Locate the cell with the specified text and output its (x, y) center coordinate. 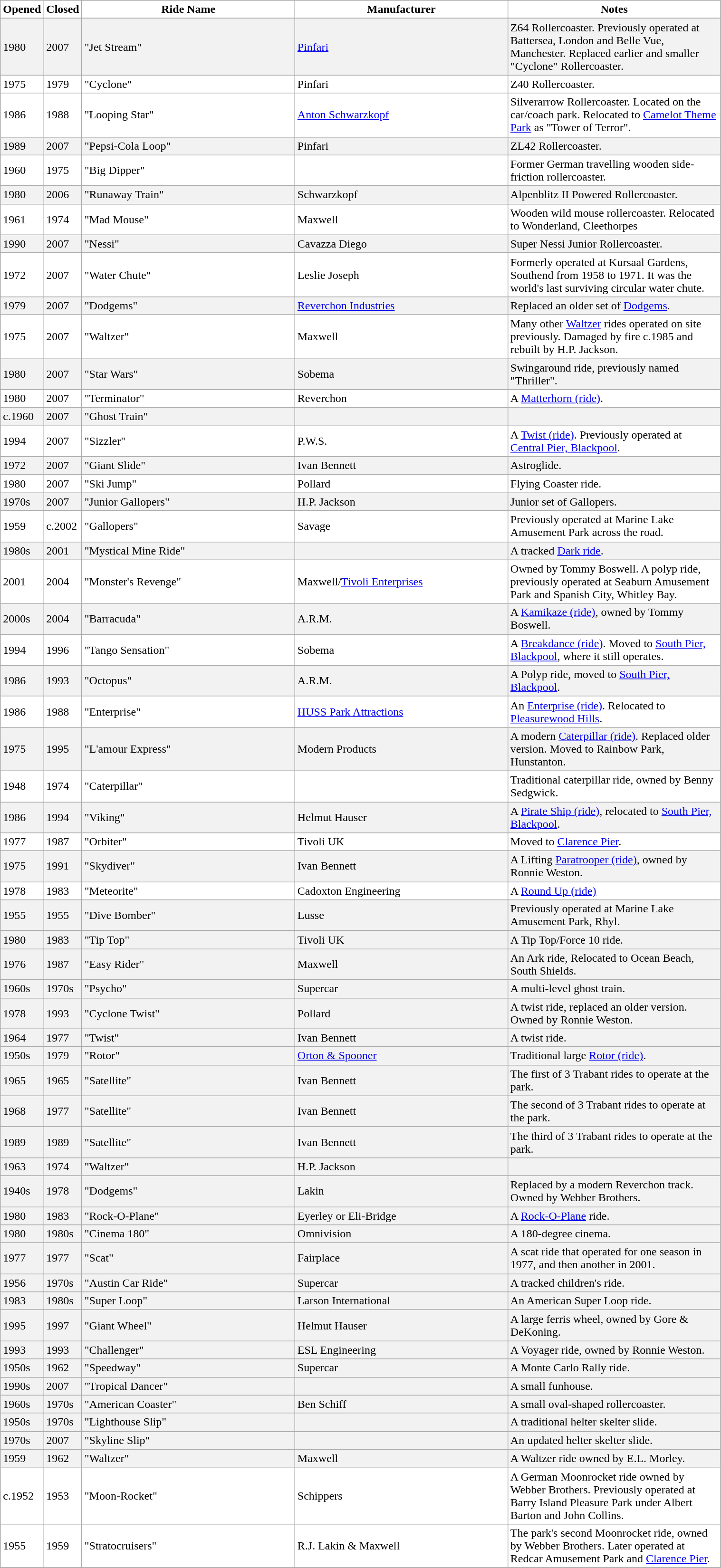
ESL Engineering (401, 1350)
Leslie Joseph (401, 275)
"Ski Jump" (188, 484)
The first of 3 Trabant rides to operate at the park. (614, 1080)
"Sizzler" (188, 441)
An updated helter skelter slide. (614, 1440)
1964 (22, 1038)
"Challenger" (188, 1350)
"Junior Gallopers" (188, 502)
A Monte Carlo Rally ride. (614, 1368)
"Mad Mouse" (188, 220)
2000s (22, 619)
1976 (22, 965)
Z40 Rollercoaster. (614, 84)
Reverchon (401, 399)
A German Moonrocket ride owned by Webber Brothers. Previously operated at Barry Island Pleasure Park under Albert Barton and John Collins. (614, 1496)
c.1952 (22, 1496)
Cavazza Diego (401, 244)
The third of 3 Trabant rides to operate at the park. (614, 1142)
Opened (22, 10)
"Cyclone Twist" (188, 1013)
Savage (401, 526)
A Kamikaze (ride), owned by Tommy Boswell. (614, 619)
"Tango Sensation" (188, 650)
Traditional caterpillar ride, owned by Benny Sedgwick. (614, 786)
An Ark ride, Relocated to Ocean Beach, South Shields. (614, 965)
2006 (63, 195)
"Water Chute" (188, 275)
"Dive Bomber" (188, 915)
A Pirate Ship (ride), relocated to South Pier, Blackpool. (614, 817)
"Lighthouse Slip" (188, 1422)
Omnivision (401, 1234)
Wooden wild mouse rollercoaster. Relocated to Wonderland, Cleethorpes (614, 220)
A Voyager ride, owned by Ronnie Weston. (614, 1350)
The park's second Moonrocket ride, owned by Webber Brothers. Later operated at Redcar Amusement Park and Clarence Pier. (614, 1546)
Moved to Clarence Pier. (614, 842)
Larson International (401, 1301)
P.W.S. (401, 441)
1996 (63, 650)
The second of 3 Trabant rides to operate at the park. (614, 1111)
Ben Schiff (401, 1404)
Many other Waltzer rides operated on site previously. Damaged by fire c.1985 and rebuilt by H.P. Jackson. (614, 336)
A Waltzer ride owned by E.L. Morley. (614, 1458)
"Cinema 180" (188, 1234)
"Enterprise" (188, 712)
"Looping Star" (188, 115)
"Ghost Train" (188, 417)
"Speedway" (188, 1368)
Closed (63, 10)
A Tip Top/Force 10 ride. (614, 940)
"Terminator" (188, 399)
A multi-level ghost train. (614, 989)
"Runaway Train" (188, 195)
1960 (22, 170)
Previously operated at Marine Lake Amusement Park, Rhyl. (614, 915)
1997 (63, 1326)
Astroglide. (614, 466)
Replaced by a modern Reverchon track. Owned by Webber Brothers. (614, 1191)
"Barracuda" (188, 619)
"American Coaster" (188, 1404)
"Easy Rider" (188, 965)
"Tip Top" (188, 940)
"Skydiver" (188, 867)
Cadoxton Engineering (401, 891)
A Round Up (ride) (614, 891)
"Mystical Mine Ride" (188, 551)
"Jet Stream" (188, 47)
A large ferris wheel, owned by Gore & DeKoning. (614, 1326)
Silverarrow Rollercoaster. Located on the car/coach park. Relocated to Camelot Theme Park as "Tower of Terror". (614, 115)
Maxwell/Tivoli Enterprises (401, 582)
Owned by Tommy Boswell. A polyp ride, previously operated at Seaburn Amusement Park and Spanish City, Whitley Bay. (614, 582)
A modern Caterpillar (ride). Replaced older version. Moved to Rainbow Park, Hunstanton. (614, 749)
An American Super Loop ride. (614, 1301)
ZL42 Rollercoaster. (614, 146)
1990 (22, 244)
"Giant Wheel" (188, 1326)
Modern Products (401, 749)
1948 (22, 786)
Formerly operated at Kursaal Gardens, Southend from 1958 to 1971. It was the world's last surviving circular water chute. (614, 275)
"Orbiter" (188, 842)
"Viking" (188, 817)
A tracked Dark ride. (614, 551)
A Breakdance (ride). Moved to South Pier, Blackpool, where it still operates. (614, 650)
Previously operated at Marine Lake Amusement Park across the road. (614, 526)
HUSS Park Attractions (401, 712)
"Monster's Revenge" (188, 582)
Eyerley or Eli-Bridge (401, 1216)
"Caterpillar" (188, 786)
c.1960 (22, 417)
Ride Name (188, 10)
"Moon-Rocket" (188, 1496)
"Rotor" (188, 1056)
Anton Schwarzkopf (401, 115)
1956 (22, 1283)
A Matterhorn (ride). (614, 399)
Replaced an older set of Dodgems. (614, 306)
"Cyclone" (188, 84)
Fairplace (401, 1258)
Lusse (401, 915)
Orton & Spooner (401, 1056)
A small funhouse. (614, 1386)
"Star Wars" (188, 373)
"Pepsi-Cola Loop" (188, 146)
Schippers (401, 1496)
A 180-degree cinema. (614, 1234)
"Giant Slide" (188, 466)
A Polyp ride, moved to South Pier, Blackpool. (614, 680)
"L'amour Express" (188, 749)
"Skyline Slip" (188, 1440)
Traditional large Rotor (ride). (614, 1056)
Super Nessi Junior Rollercoaster. (614, 244)
"Super Loop" (188, 1301)
A traditional helter skelter slide. (614, 1422)
c.2002 (63, 526)
Notes (614, 10)
"Nessi" (188, 244)
1961 (22, 220)
Z64 Rollercoaster. Previously operated at Battersea, London and Belle Vue, Manchester. Replaced earlier and smaller "Cyclone" Rollercoaster. (614, 47)
1968 (22, 1111)
A twist ride, replaced an older version. Owned by Ronnie Weston. (614, 1013)
"Scat" (188, 1258)
An Enterprise (ride). Relocated to Pleasurewood Hills. (614, 712)
1990s (22, 1386)
1963 (22, 1166)
Lakin (401, 1191)
Manufacturer (401, 10)
"Austin Car Ride" (188, 1283)
1940s (22, 1191)
Alpenblitz II Powered Rollercoaster. (614, 195)
"Octopus" (188, 680)
Junior set of Gallopers. (614, 502)
1953 (63, 1496)
"Twist" (188, 1038)
"Rock-O-Plane" (188, 1216)
A twist ride. (614, 1038)
A Rock-O-Plane ride. (614, 1216)
"Psycho" (188, 989)
R.J. Lakin & Maxwell (401, 1546)
"Stratocruisers" (188, 1546)
A Twist (ride). Previously operated at Central Pier, Blackpool. (614, 441)
1991 (63, 867)
Swingaround ride, previously named "Thriller". (614, 373)
Former German travelling wooden side-friction rollercoaster. (614, 170)
"Gallopers" (188, 526)
A tracked children's ride. (614, 1283)
Reverchon Industries (401, 306)
"Tropical Dancer" (188, 1386)
A scat ride that operated for one season in 1977, and then another in 2001. (614, 1258)
Flying Coaster ride. (614, 484)
"Big Dipper" (188, 170)
"Meteorite" (188, 891)
Schwarzkopf (401, 195)
A small oval-shaped rollercoaster. (614, 1404)
A Lifting Paratrooper (ride), owned by Ronnie Weston. (614, 867)
